Return [x, y] of the center of cell containing provided text 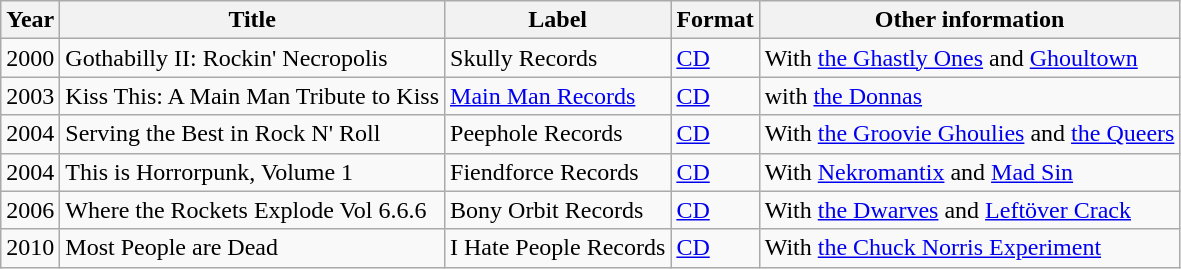
I Hate People Records [558, 248]
With the Dwarves and Leftöver Crack [970, 210]
With the Groovie Ghoulies and the Queers [970, 134]
Main Man Records [558, 96]
Fiendforce Records [558, 172]
Title [252, 20]
Most People are Dead [252, 248]
Peephole Records [558, 134]
Other information [970, 20]
2006 [30, 210]
Bony Orbit Records [558, 210]
Skully Records [558, 58]
Year [30, 20]
With the Ghastly Ones and Ghoultown [970, 58]
Label [558, 20]
Kiss This: A Main Man Tribute to Kiss [252, 96]
Format [715, 20]
Gothabilly II: Rockin' Necropolis [252, 58]
2010 [30, 248]
This is Horrorpunk, Volume 1 [252, 172]
Where the Rockets Explode Vol 6.6.6 [252, 210]
2003 [30, 96]
with the Donnas [970, 96]
2000 [30, 58]
Serving the Best in Rock N' Roll [252, 134]
With the Chuck Norris Experiment [970, 248]
With Nekromantix and Mad Sin [970, 172]
